Output the [X, Y] coordinate of the center of the cell containing the given text.  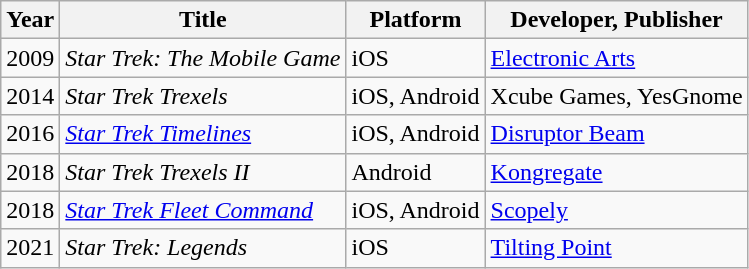
Disruptor Beam [616, 134]
2021 [30, 248]
Tilting Point [616, 248]
Xcube Games, YesGnome [616, 96]
Star Trek: The Mobile Game [203, 58]
Scopely [616, 210]
Developer, Publisher [616, 20]
Electronic Arts [616, 58]
Year [30, 20]
2009 [30, 58]
Platform [416, 20]
Star Trek Timelines [203, 134]
2016 [30, 134]
Star Trek: Legends [203, 248]
Kongregate [616, 172]
Star Trek Trexels [203, 96]
2014 [30, 96]
Star Trek Trexels II [203, 172]
Star Trek Fleet Command [203, 210]
Android [416, 172]
Title [203, 20]
